Scan for the cell matching the given text and deliver its (x, y) coordinate at center. 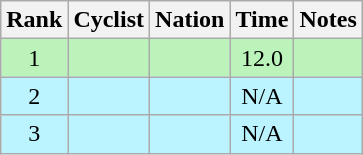
Time (262, 20)
Rank (34, 20)
12.0 (262, 58)
1 (34, 58)
Nation (190, 20)
Cyclist (109, 20)
Notes (328, 20)
3 (34, 134)
2 (34, 96)
